Extract the [x, y] coordinate from the center of the cell holding the provided text.  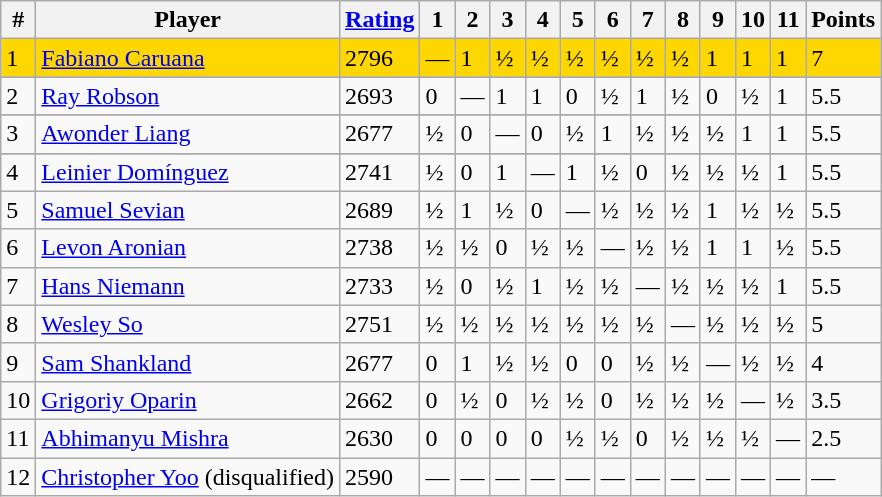
Hans Niemann [188, 286]
# [18, 20]
Sam Shankland [188, 362]
2796 [380, 58]
Abhimanyu Mishra [188, 438]
2689 [380, 210]
Leinier Domínguez [188, 172]
Player [188, 20]
2662 [380, 400]
2741 [380, 172]
2630 [380, 438]
Christopher Yoo (disqualified) [188, 477]
Awonder Liang [188, 134]
Samuel Sevian [188, 210]
2693 [380, 96]
Ray Robson [188, 96]
2.5 [844, 438]
3.5 [844, 400]
2590 [380, 477]
Points [844, 20]
Fabiano Caruana [188, 58]
Levon Aronian [188, 248]
Grigoriy Oparin [188, 400]
2738 [380, 248]
Wesley So [188, 324]
2733 [380, 286]
2751 [380, 324]
12 [18, 477]
Rating [380, 20]
